Find where the given text appears and provide that cell's center as [X, Y] coordinate. 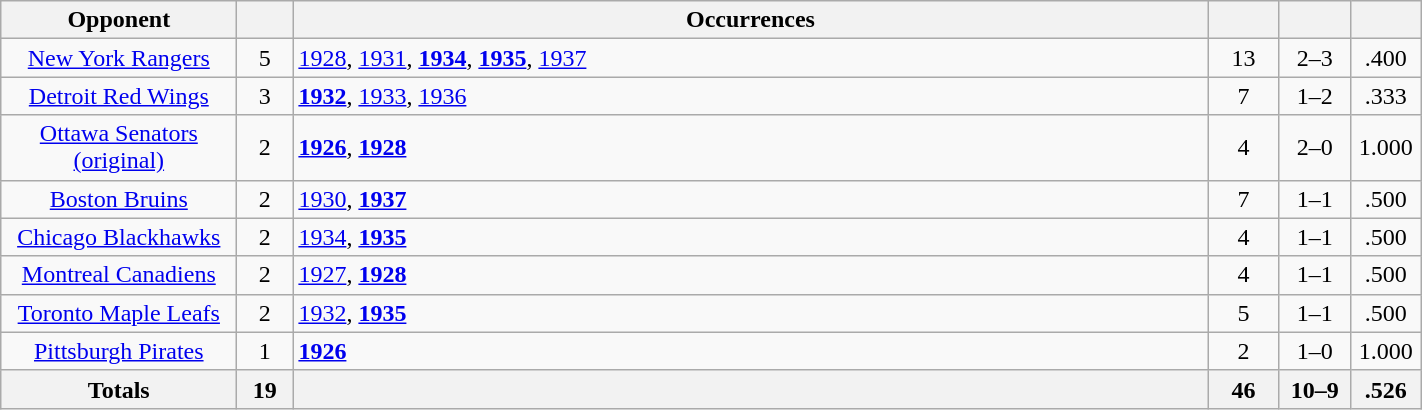
Montreal Canadiens [119, 275]
Boston Bruins [119, 199]
19 [265, 389]
Opponent [119, 20]
Pittsburgh Pirates [119, 351]
Occurrences [750, 20]
1930, 1937 [750, 199]
3 [265, 96]
1927, 1928 [750, 275]
Chicago Blackhawks [119, 237]
1932, 1935 [750, 313]
1–2 [1314, 96]
.333 [1386, 96]
1–0 [1314, 351]
1934, 1935 [750, 237]
New York Rangers [119, 58]
10–9 [1314, 389]
Toronto Maple Leafs [119, 313]
Ottawa Senators (original) [119, 148]
2–0 [1314, 148]
13 [1244, 58]
2–3 [1314, 58]
.400 [1386, 58]
1 [265, 351]
1928, 1931, 1934, 1935, 1937 [750, 58]
Detroit Red Wings [119, 96]
1926 [750, 351]
Totals [119, 389]
46 [1244, 389]
1932, 1933, 1936 [750, 96]
1926, 1928 [750, 148]
.526 [1386, 389]
